Determine the (x, y) coordinate at the center of the cell enclosing the given text.  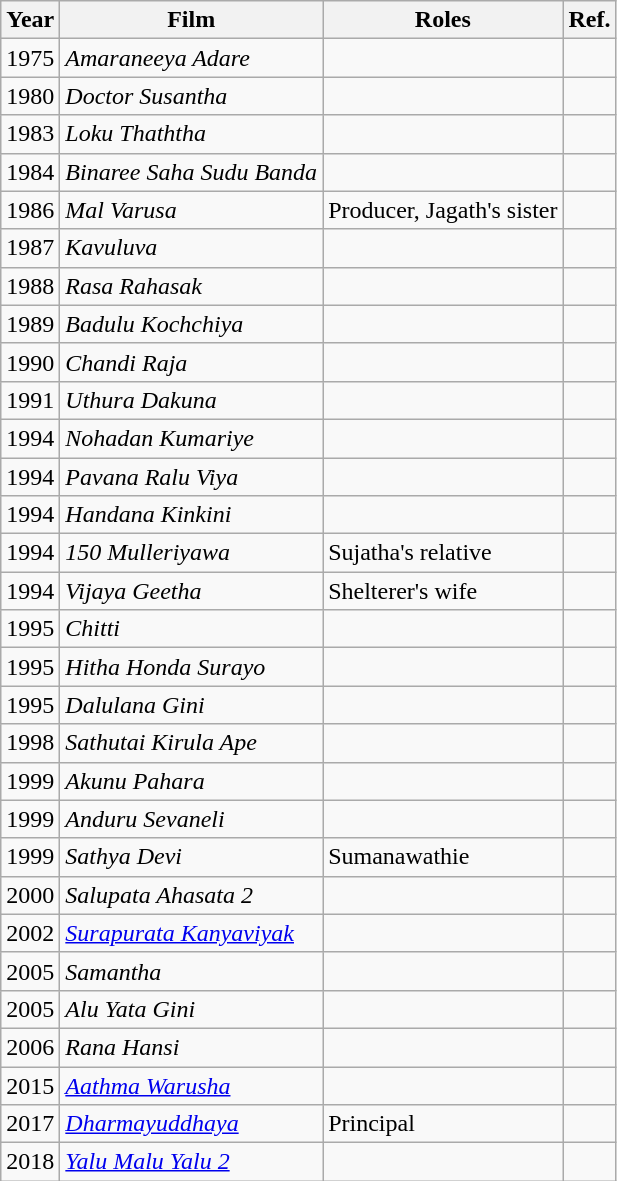
1987 (30, 248)
Vijaya Geetha (192, 591)
Principal (443, 1124)
1980 (30, 96)
Aathma Warusha (192, 1085)
Roles (443, 20)
Sumanawathie (443, 857)
Badulu Kochchiya (192, 324)
1989 (30, 324)
Nohadan Kumariye (192, 438)
1984 (30, 172)
Loku Thaththa (192, 134)
1998 (30, 743)
2002 (30, 933)
1988 (30, 286)
Alu Yata Gini (192, 1009)
2015 (30, 1085)
Sujatha's relative (443, 553)
1986 (30, 210)
Anduru Sevaneli (192, 819)
Salupata Ahasata 2 (192, 895)
Chandi Raja (192, 362)
Dalulana Gini (192, 705)
Surapurata Kanyaviyak (192, 933)
Producer, Jagath's sister (443, 210)
Sathutai Kirula Ape (192, 743)
Shelterer's wife (443, 591)
Dharmayuddhaya (192, 1124)
Uthura Dakuna (192, 400)
150 Mulleriyawa (192, 553)
Rana Hansi (192, 1047)
Binaree Saha Sudu Banda (192, 172)
Doctor Susantha (192, 96)
2006 (30, 1047)
Pavana Ralu Viya (192, 477)
Hitha Honda Surayo (192, 667)
Sathya Devi (192, 857)
Year (30, 20)
2017 (30, 1124)
2000 (30, 895)
1983 (30, 134)
1991 (30, 400)
Rasa Rahasak (192, 286)
1990 (30, 362)
Yalu Malu Yalu 2 (192, 1162)
Akunu Pahara (192, 781)
Mal Varusa (192, 210)
Kavuluva (192, 248)
2018 (30, 1162)
Chitti (192, 629)
Ref. (590, 20)
Amaraneeya Adare (192, 58)
Handana Kinkini (192, 515)
1975 (30, 58)
Film (192, 20)
Samantha (192, 971)
